Pinpoint the cell where the given text exists, returning its [X, Y] midpoint coordinate. 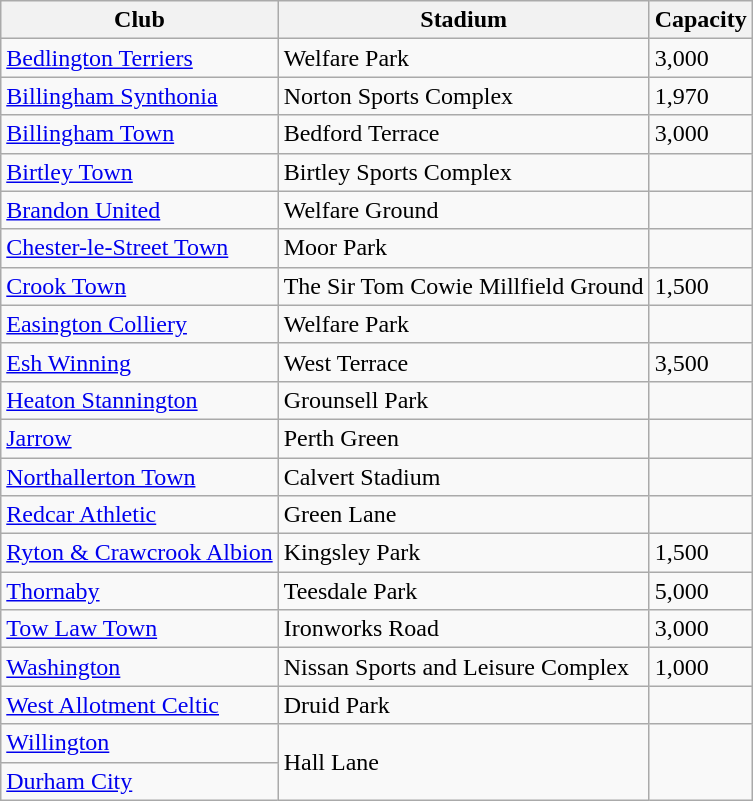
Washington [140, 667]
Nissan Sports and Leisure Complex [464, 667]
Druid Park [464, 705]
Willington [140, 743]
Bedford Terrace [464, 134]
Billingham Synthonia [140, 96]
The Sir Tom Cowie Millfield Ground [464, 286]
3,500 [700, 362]
Birtley Sports Complex [464, 172]
Redcar Athletic [140, 515]
Northallerton Town [140, 477]
Stadium [464, 20]
Tow Law Town [140, 629]
Ryton & Crawcrook Albion [140, 553]
Ironworks Road [464, 629]
Birtley Town [140, 172]
Bedlington Terriers [140, 58]
Moor Park [464, 248]
Welfare Ground [464, 210]
Thornaby [140, 591]
Calvert Stadium [464, 477]
5,000 [700, 591]
West Terrace [464, 362]
Green Lane [464, 515]
Esh Winning [140, 362]
Kingsley Park [464, 553]
1,970 [700, 96]
Jarrow [140, 438]
Brandon United [140, 210]
Chester-le-Street Town [140, 248]
West Allotment Celtic [140, 705]
Club [140, 20]
Easington Colliery [140, 324]
Billingham Town [140, 134]
Heaton Stannington [140, 400]
Grounsell Park [464, 400]
Perth Green [464, 438]
Norton Sports Complex [464, 96]
Durham City [140, 781]
1,000 [700, 667]
Teesdale Park [464, 591]
Capacity [700, 20]
Crook Town [140, 286]
Hall Lane [464, 762]
